Provide the [X, Y] coordinate of the cell's center where the given text is located.  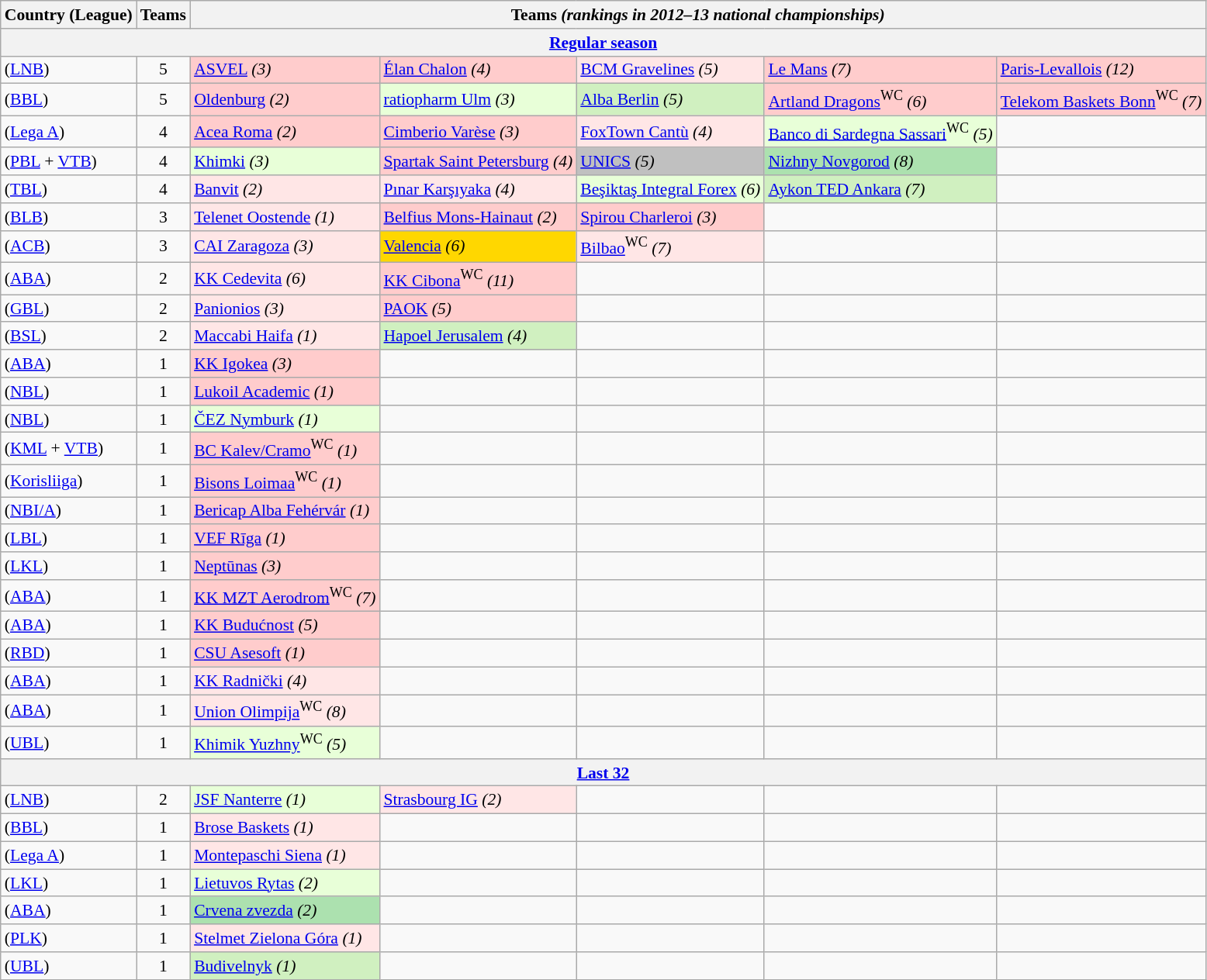
Alba Berlin (5) [670, 99]
(PBL + VTB) [68, 162]
BC Kalev/CramoWC (1) [285, 448]
Lietuvos Rytas (2) [285, 883]
CSU Asesoft (1) [285, 654]
Union OlimpijaWC (8) [285, 710]
KK Cedevita (6) [285, 279]
KK MZT AerodromWC (7) [285, 595]
PAOK (5) [478, 309]
Spartak Saint Petersburg (4) [478, 162]
KK CibonaWC (11) [478, 279]
Élan Chalon (4) [478, 70]
Le Mans (7) [880, 70]
Country (League) [68, 15]
(LBL) [68, 539]
JSF Nanterre (1) [285, 800]
VEF Rīga (1) [285, 539]
ČEZ Nymburk (1) [285, 419]
Budivelnyk (1) [285, 966]
BCM Gravelines (5) [670, 70]
Strasbourg IG (2) [478, 800]
FoxTown Cantù (4) [670, 132]
Khimik YuzhnyWC (5) [285, 743]
Aykon TED Ankara (7) [880, 189]
Teams [163, 15]
Teams (rankings in 2012–13 national championships) [698, 15]
Nizhny Novgorod (8) [880, 162]
Belfius Mons-Hainaut (2) [478, 217]
KK Budućnost (5) [285, 626]
Oldenburg (2) [285, 99]
(Korisliiga) [68, 481]
Crvena zvezda (2) [285, 911]
Artland DragonsWC (6) [880, 99]
(TBL) [68, 189]
Paris-Levallois (12) [1102, 70]
Lukoil Academic (1) [285, 392]
Pınar Karşıyaka (4) [478, 189]
KK Radnički (4) [285, 681]
(BLB) [68, 217]
Regular season [603, 43]
ratiopharm Ulm (3) [478, 99]
Stelmet Zielona Góra (1) [285, 938]
(GBL) [68, 309]
Brose Baskets (1) [285, 828]
(RBD) [68, 654]
Bericap Alba Fehérvár (1) [285, 511]
Spirou Charleroi (3) [670, 217]
Acea Roma (2) [285, 132]
CAI Zaragoza (3) [285, 247]
Last 32 [603, 773]
Telekom Baskets BonnWC (7) [1102, 99]
Montepaschi Siena (1) [285, 856]
Banco di Sardegna SassariWC (5) [880, 132]
(PLK) [68, 938]
Panionios (3) [285, 309]
KK Igokea (3) [285, 364]
Khimki (3) [285, 162]
(BSL) [68, 336]
(NBI/A) [68, 511]
Banvit (2) [285, 189]
Cimberio Varèse (3) [478, 132]
UNICS (5) [670, 162]
Hapoel Jerusalem (4) [478, 336]
Valencia (6) [478, 247]
Beşiktaş Integral Forex (6) [670, 189]
(ACB) [68, 247]
Maccabi Haifa (1) [285, 336]
(KML + VTB) [68, 448]
BilbaoWC (7) [670, 247]
Telenet Oostende (1) [285, 217]
Bisons LoimaaWC (1) [285, 481]
ASVEL (3) [285, 70]
Neptūnas (3) [285, 566]
